Output the (x, y) coordinate of the center of the cell containing the given text.  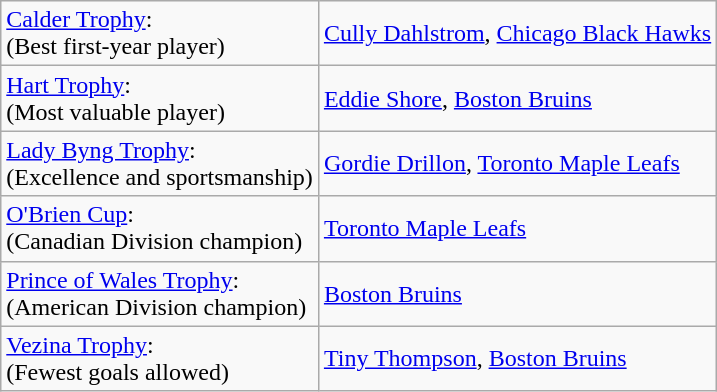
Tiny Thompson, Boston Bruins (517, 358)
Vezina Trophy:(Fewest goals allowed) (160, 358)
Calder Trophy:(Best first-year player) (160, 34)
Toronto Maple Leafs (517, 228)
Gordie Drillon, Toronto Maple Leafs (517, 164)
Hart Trophy:(Most valuable player) (160, 98)
Cully Dahlstrom, Chicago Black Hawks (517, 34)
O'Brien Cup:(Canadian Division champion) (160, 228)
Prince of Wales Trophy:(American Division champion) (160, 294)
Lady Byng Trophy:(Excellence and sportsmanship) (160, 164)
Boston Bruins (517, 294)
Eddie Shore, Boston Bruins (517, 98)
